For the text-containing cell, return its midpoint in [x, y] coordinate format. 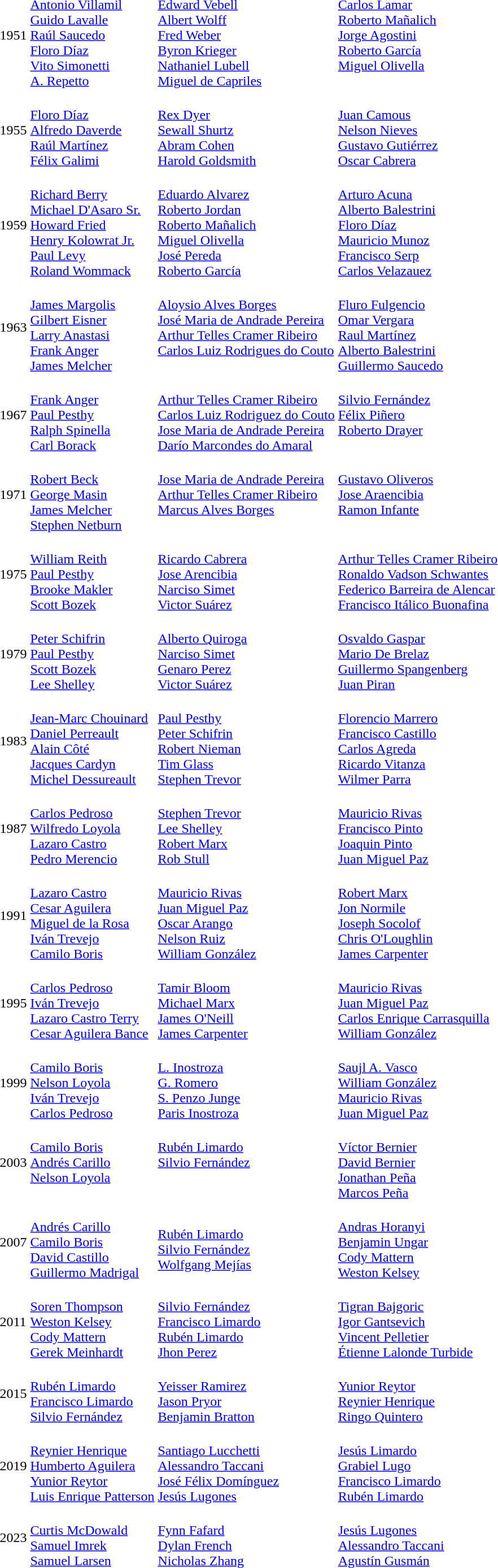
Jesús LimardoGrabiel LugoFrancisco LimardoRubén Limardo [418, 1466]
Arthur Telles Cramer RibeiroCarlos Luiz Rodriguez do CoutoJose Maria de Andrade PereiraDarío Marcondes do Amaral [246, 415]
Mauricio RivasJuan Miguel PazCarlos Enrique CarrasquillaWilliam González [418, 1003]
Jose Maria de Andrade PereiraArthur Telles Cramer RibeiroMarcus Alves Borges [246, 494]
Silvio FernándezFrancisco LimardoRubén LimardoJhon Perez [246, 1322]
Rex DyerSewall ShurtzAbram CohenHarold Goldsmith [246, 130]
Camilo BorisNelson LoyolaIván TrevejoCarlos Pedroso [93, 1083]
Andras HoranyiBenjamin UngarCody MatternWeston Kelsey [418, 1242]
Peter SchifrinPaul PesthyScott BozekLee Shelley [93, 654]
Arturo AcunaAlberto BalestriniFloro DíazMauricio MunozFrancisco SerpCarlos Velazauez [418, 225]
Yeisser RamirezJason PryorBenjamin Bratton [246, 1393]
Stephen TrevorLee ShelleyRobert MarxRob Stull [246, 828]
Florencio MarreroFrancisco CastilloCarlos AgredaRicardo VitanzaWilmer Parra [418, 741]
Camilo BorisAndrés CarilloNelson Loyola [93, 1162]
William ReithPaul PesthyBrooke MaklerScott Bozek [93, 574]
Juan CamousNelson NievesGustavo GutiérrezOscar Cabrera [418, 130]
Mauricio RivasJuan Miguel PazOscar ArangoNelson RuizWilliam González [246, 915]
Richard BerryMichael D'Asaro Sr.Howard FriedHenry Kolowrat Jr.Paul LevyRoland Wommack [93, 225]
Frank AngerPaul PesthyRalph SpinellaCarl Borack [93, 415]
Rubén LimardoSilvio FernándezWolfgang Mejías [246, 1242]
Alberto QuirogaNarciso SimetGenaro PerezVictor Suárez [246, 654]
Víctor BernierDavid BernierJonathan PeñaMarcos Peña [418, 1162]
Carlos PedrosoIván TrevejoLazaro Castro TerryCesar Aguilera Bance [93, 1003]
Mauricio RivasFrancisco PintoJoaquin PintoJuan Miguel Paz [418, 828]
Aloysio Alves BorgesJosé Maria de Andrade PereiraArthur Telles Cramer RibeiroCarlos Luiz Rodrigues do Couto [246, 328]
Fluro FulgencioOmar VergaraRaul MartínezAlberto BalestriniGuillermo Saucedo [418, 328]
Arthur Telles Cramer RibeiroRonaldo Vadson SchwantesFederico Barreira de AlencarFrancisco Itálico Buonafina [418, 574]
Silvio FernándezFélix PiñeroRoberto Drayer [418, 415]
Robert BeckGeorge MasinJames MelcherStephen Netburn [93, 494]
Rubén LimardoSilvio Fernández [246, 1162]
Santiago LucchettiAlessandro TaccaniJosé Félix DomínguezJesús Lugones [246, 1466]
Robert MarxJon NormileJoseph SocolofChris O'LoughlinJames Carpenter [418, 915]
Jean-Marc ChouinardDaniel PerreaultAlain CôtéJacques CardynMichel Dessureault [93, 741]
James MargolisGilbert EisnerLarry AnastasiFrank AngerJames Melcher [93, 328]
L. InostrozaG. RomeroS. Penzo JungeParis Inostroza [246, 1083]
Paul PesthyPeter SchifrinRobert NiemanTim GlassStephen Trevor [246, 741]
Reynier HenriqueHumberto AguileraYunior ReytorLuis Enrique Patterson [93, 1466]
Tamir BloomMichael MarxJames O'NeillJames Carpenter [246, 1003]
Ricardo CabreraJose ArencibiaNarciso SimetVictor Suárez [246, 574]
Eduardo AlvarezRoberto JordanRoberto MañalichMiguel OlivellaJosé PeredaRoberto García [246, 225]
Rubén LimardoFrancisco LimardoSilvio Fernández [93, 1393]
Carlos PedrosoWilfredo LoyolaLazaro CastroPedro Merencio [93, 828]
Gustavo OliverosJose AraencibiaRamon Infante [418, 494]
Tigran BajgoricIgor GantsevichVincent PelletierÉtienne Lalonde Turbide [418, 1322]
Osvaldo GasparMario De BrelazGuillermo SpangenbergJuan Piran [418, 654]
Saujl A. VascoWilliam GonzálezMauricio RivasJuan Miguel Paz [418, 1083]
Andrés CarilloCamilo BorisDavid CastilloGuillermo Madrigal [93, 1242]
Floro DíazAlfredo DaverdeRaúl MartínezFélix Galimi [93, 130]
Soren ThompsonWeston KelseyCody MatternGerek Meinhardt [93, 1322]
Yunior ReytorReynier HenriqueRingo Quintero [418, 1393]
Lazaro CastroCesar AguileraMiguel de la RosaIván TrevejoCamilo Boris [93, 915]
